Capture the cell that displays the provided text and extract its [X, Y] central coordinate. 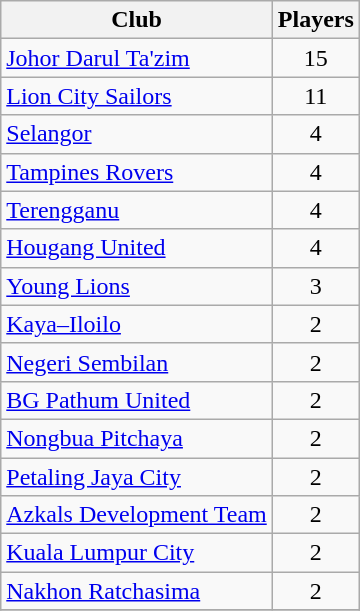
Tampines Rovers [137, 172]
Nakhon Ratchasima [137, 591]
15 [316, 58]
Players [316, 20]
Hougang United [137, 248]
Terengganu [137, 210]
BG Pathum United [137, 400]
Azkals Development Team [137, 515]
Kuala Lumpur City [137, 553]
Negeri Sembilan [137, 362]
Nongbua Pitchaya [137, 438]
Club [137, 20]
11 [316, 96]
3 [316, 286]
Young Lions [137, 286]
Johor Darul Ta'zim [137, 58]
Selangor [137, 134]
Lion City Sailors [137, 96]
Kaya–Iloilo [137, 324]
Petaling Jaya City [137, 477]
